Scan for the cell matching the given text and deliver its [x, y] coordinate at center. 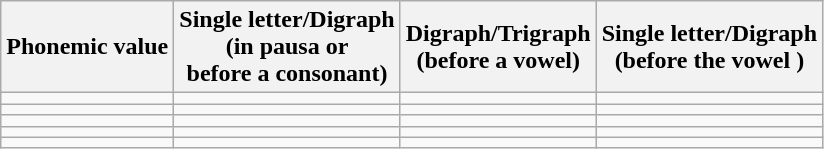
Single letter/Digraph(before the vowel ) [709, 47]
Single letter/Digraph(in pausa or before a consonant) [287, 47]
Phonemic value [88, 47]
Digraph/Trigraph(before a vowel) [498, 47]
